Detect which cell encompasses the target text, then output its [X, Y] center coordinate. 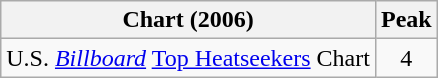
4 [406, 58]
U.S. Billboard Top Heatseekers Chart [188, 58]
Peak [406, 20]
Chart (2006) [188, 20]
